Search for the cell housing the specified text and yield its (x, y) center coordinate. 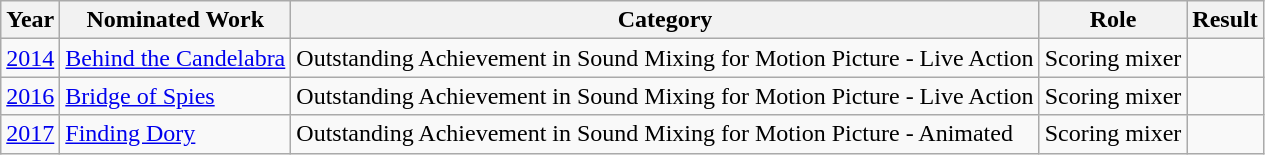
Role (1113, 20)
Category (665, 20)
Year (30, 20)
2017 (30, 134)
Outstanding Achievement in Sound Mixing for Motion Picture - Animated (665, 134)
2016 (30, 96)
Result (1225, 20)
2014 (30, 58)
Bridge of Spies (176, 96)
Nominated Work (176, 20)
Behind the Candelabra (176, 58)
Finding Dory (176, 134)
